Output the [X, Y] coordinate of the center of the cell containing the given text.  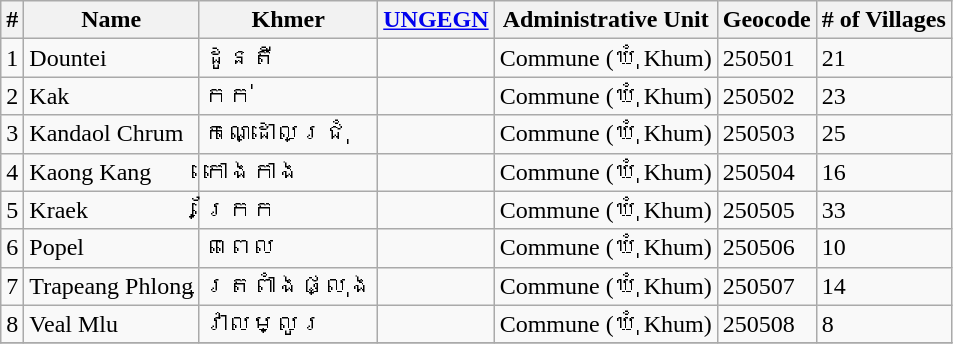
Kaong Kang [112, 172]
# of Villages [884, 20]
Kraek [112, 210]
250508 [766, 324]
250504 [766, 172]
10 [884, 248]
25 [884, 134]
Popel [112, 248]
Administrative Unit [606, 20]
250502 [766, 96]
2 [12, 96]
250505 [766, 210]
Trapeang Phlong [112, 286]
ដូនតី [288, 58]
3 [12, 134]
ក្រែក [288, 210]
ពពេល [288, 248]
6 [12, 248]
5 [12, 210]
4 [12, 172]
កោងកាង [288, 172]
កណ្ដោលជ្រុំ [288, 134]
7 [12, 286]
ត្រពាំងផ្លុង [288, 286]
Dountei [112, 58]
Name [112, 20]
# [12, 20]
Geocode [766, 20]
23 [884, 96]
Veal Mlu [112, 324]
250503 [766, 134]
វាលម្លូរ [288, 324]
Khmer [288, 20]
250506 [766, 248]
250507 [766, 286]
UNGEGN [436, 20]
33 [884, 210]
Kak [112, 96]
250501 [766, 58]
Kandaol Chrum [112, 134]
16 [884, 172]
1 [12, 58]
14 [884, 286]
21 [884, 58]
កក់ [288, 96]
